Find where the given text appears and provide that cell's center as (x, y) coordinate. 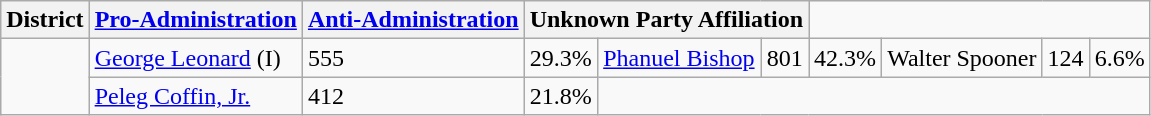
29.3% (561, 58)
124 (1066, 58)
George Leonard (I) (196, 58)
Walter Spooner (962, 58)
Pro-Administration (196, 20)
42.3% (846, 58)
412 (413, 96)
801 (784, 58)
Anti-Administration (413, 20)
6.6% (1120, 58)
Peleg Coffin, Jr. (196, 96)
555 (413, 58)
Unknown Party Affiliation (666, 20)
District (45, 20)
21.8% (561, 96)
Phanuel Bishop (680, 58)
